From the cell containing the given text, extract its center point as (x, y) coordinate. 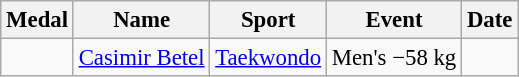
Men's −58 kg (394, 58)
Name (142, 20)
Medal (38, 20)
Casimir Betel (142, 58)
Event (394, 20)
Date (490, 20)
Taekwondo (268, 58)
Sport (268, 20)
